Scan for the cell matching the given text and deliver its [x, y] coordinate at center. 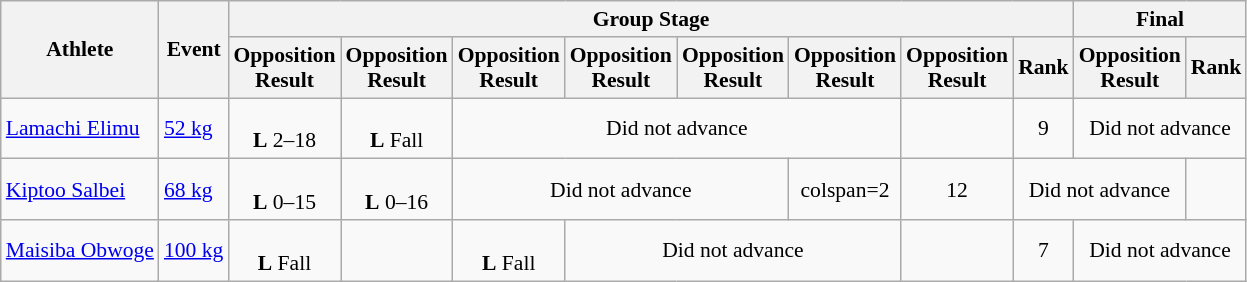
L 2–18 [284, 128]
Lamachi Elimu [80, 128]
68 kg [194, 190]
Event [194, 50]
colspan=2 [845, 190]
Kiptoo Salbei [80, 190]
L 0–16 [397, 190]
52 kg [194, 128]
Athlete [80, 50]
7 [1044, 250]
L 0–15 [284, 190]
Final [1160, 19]
9 [1044, 128]
Group Stage [650, 19]
Maisiba Obwoge [80, 250]
12 [957, 190]
100 kg [194, 250]
